Search for the cell housing the specified text and yield its (x, y) center coordinate. 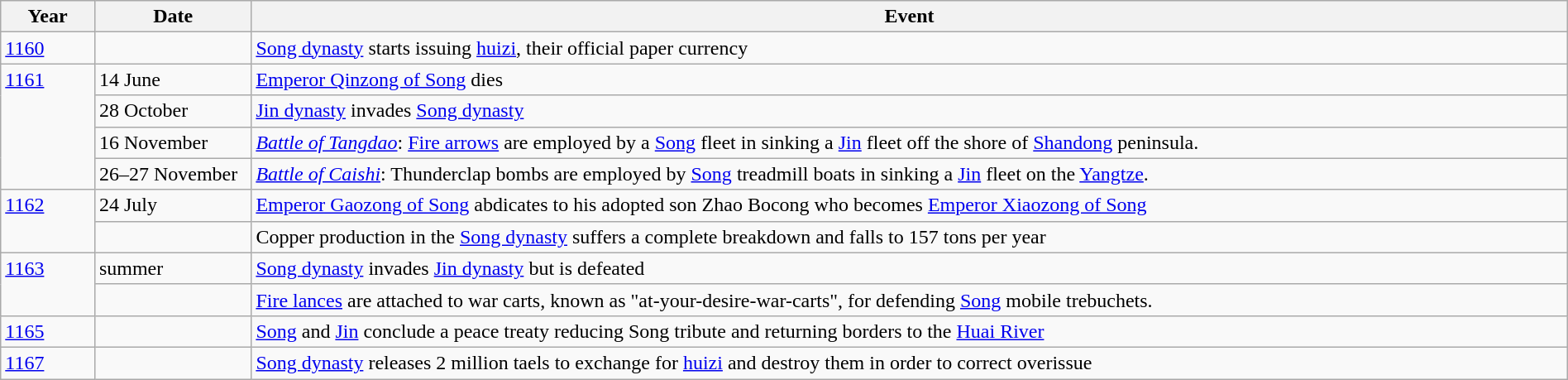
1161 (48, 127)
Song dynasty invades Jin dynasty but is defeated (910, 268)
Battle of Tangdao: Fire arrows are employed by a Song fleet in sinking a Jin fleet off the shore of Shandong peninsula. (910, 142)
1162 (48, 221)
Emperor Gaozong of Song abdicates to his adopted son Zhao Bocong who becomes Emperor Xiaozong of Song (910, 205)
16 November (172, 142)
summer (172, 268)
Fire lances are attached to war carts, known as "at-your-desire-war-carts", for defending Song mobile trebuchets. (910, 300)
14 June (172, 79)
Event (910, 17)
Date (172, 17)
Song and Jin conclude a peace treaty reducing Song tribute and returning borders to the Huai River (910, 331)
1160 (48, 48)
Song dynasty releases 2 million taels to exchange for huizi and destroy them in order to correct overissue (910, 363)
26–27 November (172, 174)
Jin dynasty invades Song dynasty (910, 111)
Year (48, 17)
24 July (172, 205)
1163 (48, 284)
Copper production in the Song dynasty suffers a complete breakdown and falls to 157 tons per year (910, 237)
Song dynasty starts issuing huizi, their official paper currency (910, 48)
1165 (48, 331)
1167 (48, 363)
Emperor Qinzong of Song dies (910, 79)
Battle of Caishi: Thunderclap bombs are employed by Song treadmill boats in sinking a Jin fleet on the Yangtze. (910, 174)
28 October (172, 111)
